Scan for the cell matching the given text and deliver its (x, y) coordinate at center. 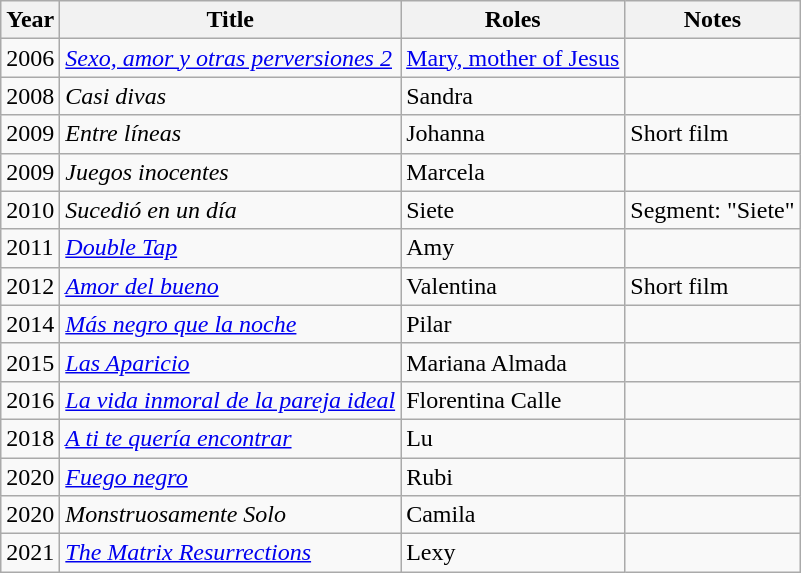
Sandra (513, 96)
Marcela (513, 172)
Siete (513, 210)
Year (30, 20)
Sexo, amor y otras perversiones 2 (230, 58)
Lu (513, 438)
Segment: "Siete" (712, 210)
A ti te quería encontrar (230, 438)
Amy (513, 248)
2008 (30, 96)
Rubi (513, 477)
Fuego negro (230, 477)
Notes (712, 20)
Juegos inocentes (230, 172)
Mary, mother of Jesus (513, 58)
2006 (30, 58)
Mariana Almada (513, 362)
Florentina Calle (513, 400)
Double Tap (230, 248)
2021 (30, 553)
2016 (30, 400)
Valentina (513, 286)
Lexy (513, 553)
Johanna (513, 134)
2012 (30, 286)
Monstruosamente Solo (230, 515)
2011 (30, 248)
2015 (30, 362)
The Matrix Resurrections (230, 553)
2018 (30, 438)
Pilar (513, 324)
Más negro que la noche (230, 324)
Sucedió en un día (230, 210)
2014 (30, 324)
2010 (30, 210)
Las Aparicio (230, 362)
Camila (513, 515)
Amor del bueno (230, 286)
Casi divas (230, 96)
Entre líneas (230, 134)
La vida inmoral de la pareja ideal (230, 400)
Title (230, 20)
Roles (513, 20)
